Find where the given text appears and provide that cell's center as [x, y] coordinate. 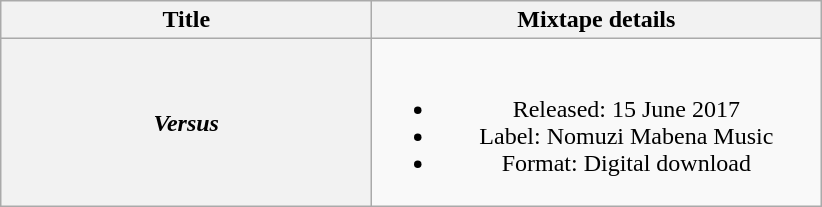
Versus [186, 122]
Mixtape details [596, 20]
Title [186, 20]
Released: 15 June 2017Label: Nomuzi Mabena MusicFormat: Digital download [596, 122]
